Return the [x, y] coordinate for the center point of the cell that contains the specified text.  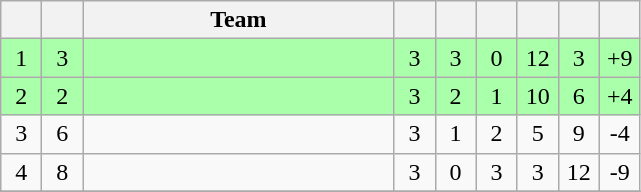
+9 [620, 58]
4 [22, 172]
-9 [620, 172]
8 [62, 172]
-4 [620, 134]
5 [538, 134]
9 [578, 134]
10 [538, 96]
+4 [620, 96]
Team [238, 20]
